Identify which cell holds the provided text, then report its (X, Y) central coordinate. 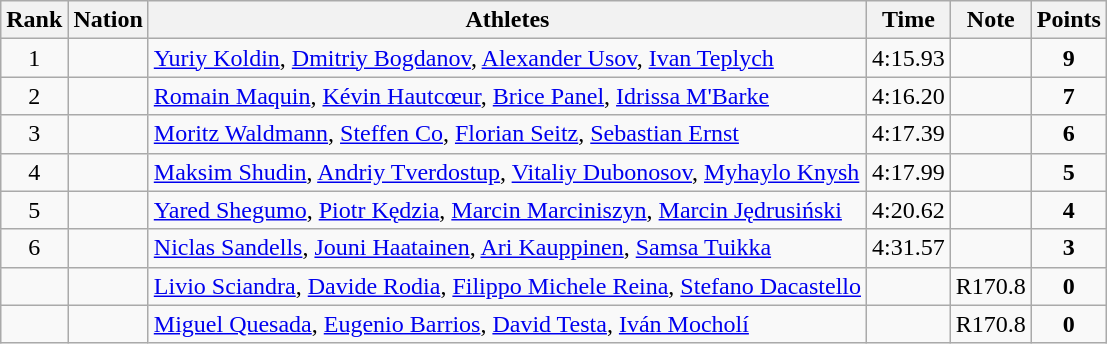
4:20.62 (909, 210)
Nation (108, 20)
4:16.20 (909, 96)
Note (990, 20)
Moritz Waldmann, Steffen Co, Florian Seitz, Sebastian Ernst (507, 134)
Romain Maquin, Kévin Hautcœur, Brice Panel, Idrissa M'Barke (507, 96)
Niclas Sandells, Jouni Haatainen, Ari Kauppinen, Samsa Tuikka (507, 248)
Points (1068, 20)
4:15.93 (909, 58)
4:17.99 (909, 172)
2 (34, 96)
Yared Shegumo, Piotr Kędzia, Marcin Marciniszyn, Marcin Jędrusiński (507, 210)
4:17.39 (909, 134)
Yuriy Koldin, Dmitriy Bogdanov, Alexander Usov, Ivan Teplych (507, 58)
1 (34, 58)
Livio Sciandra, Davide Rodia, Filippo Michele Reina, Stefano Dacastello (507, 286)
7 (1068, 96)
Athletes (507, 20)
Time (909, 20)
9 (1068, 58)
Miguel Quesada, Eugenio Barrios, David Testa, Iván Mocholí (507, 324)
Maksim Shudin, Andriy Tverdostup, Vitaliy Dubonosov, Myhaylo Knysh (507, 172)
Rank (34, 20)
4:31.57 (909, 248)
